Determine the (x, y) coordinate at the center of the cell enclosing the given text.  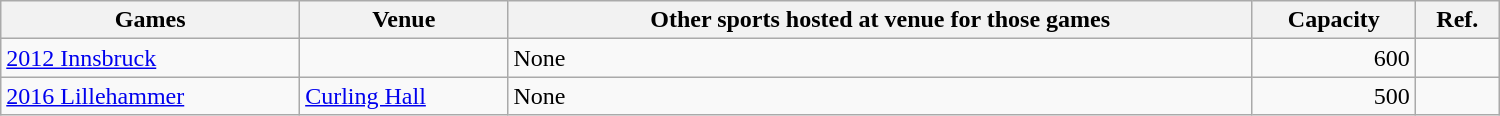
600 (1334, 58)
Venue (404, 20)
2012 Innsbruck (150, 58)
500 (1334, 96)
Games (150, 20)
Ref. (1457, 20)
Capacity (1334, 20)
Other sports hosted at venue for those games (880, 20)
2016 Lillehammer (150, 96)
Curling Hall (404, 96)
